Output the [X, Y] coordinate of the center of the cell containing the given text.  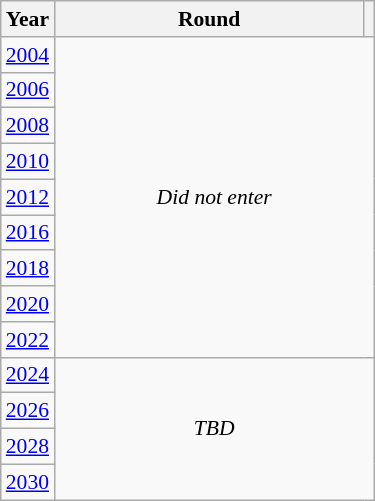
2030 [28, 482]
2008 [28, 126]
Did not enter [214, 198]
TBD [214, 428]
2028 [28, 447]
2022 [28, 340]
2016 [28, 233]
2024 [28, 375]
2026 [28, 411]
Round [209, 19]
2018 [28, 269]
2004 [28, 55]
2010 [28, 162]
Year [28, 19]
2006 [28, 90]
2020 [28, 304]
2012 [28, 197]
